Find where the given text appears and provide that cell's center as (X, Y) coordinate. 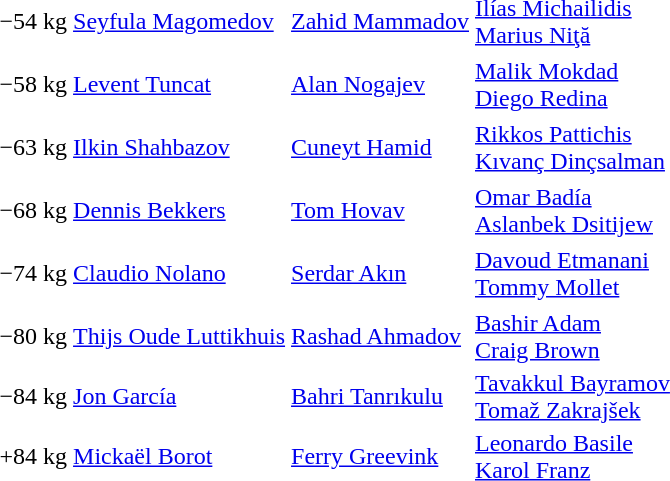
Bahri Tanrıkulu (380, 396)
Ilkin Shahbazov (180, 148)
Rashad Ahmadov (380, 336)
Claudio Nolano (180, 274)
Dennis Bekkers (180, 210)
Levent Tuncat (180, 84)
Alan Nogajev (380, 84)
Cuneyt Hamid (380, 148)
Serdar Akın (380, 274)
Thijs Oude Luttikhuis (180, 336)
Jon García (180, 396)
Tom Hovav (380, 210)
